Identify which cell holds the provided text, then report its (x, y) central coordinate. 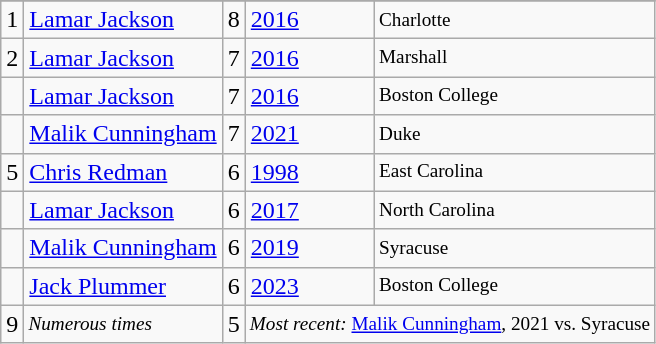
2021 (310, 134)
Chris Redman (123, 172)
Jack Plummer (123, 286)
Marshall (514, 58)
East Carolina (514, 172)
8 (234, 20)
Most recent: Malik Cunningham, 2021 vs. Syracuse (450, 324)
Syracuse (514, 248)
North Carolina (514, 210)
Numerous times (123, 324)
2019 (310, 248)
Duke (514, 134)
9 (12, 324)
Charlotte (514, 20)
2017 (310, 210)
1998 (310, 172)
1 (12, 20)
2 (12, 58)
2023 (310, 286)
